Detect which cell encompasses the target text, then output its [x, y] center coordinate. 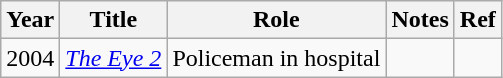
The Eye 2 [114, 58]
Role [276, 20]
Title [114, 20]
Notes [420, 20]
2004 [30, 58]
Year [30, 20]
Policeman in hospital [276, 58]
Ref [478, 20]
